From the cell containing the given text, extract its center point as [X, Y] coordinate. 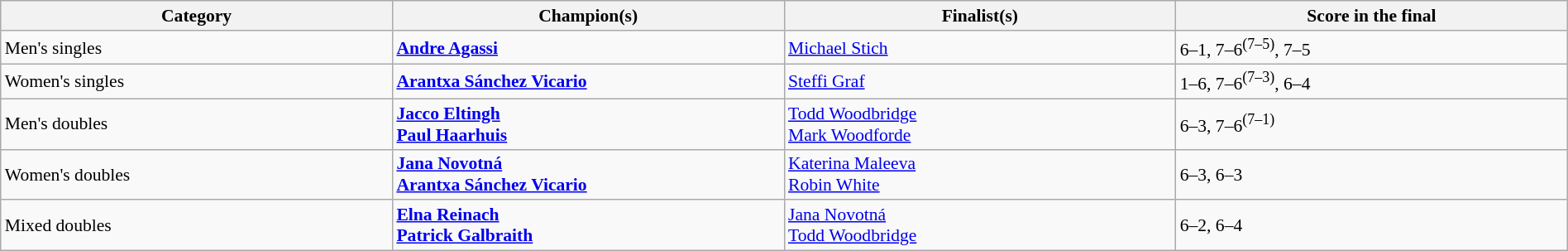
Finalist(s) [980, 16]
Jacco Eltingh Paul Haarhuis [588, 124]
Men's singles [197, 48]
6–2, 6–4 [1372, 225]
Category [197, 16]
Mixed doubles [197, 225]
Women's singles [197, 81]
Jana Novotná Arantxa Sánchez Vicario [588, 176]
Michael Stich [980, 48]
Steffi Graf [980, 81]
Arantxa Sánchez Vicario [588, 81]
Jana Novotná Todd Woodbridge [980, 225]
1–6, 7–6(7–3), 6–4 [1372, 81]
Men's doubles [197, 124]
Elna Reinach Patrick Galbraith [588, 225]
Women's doubles [197, 176]
Andre Agassi [588, 48]
6–1, 7–6(7–5), 7–5 [1372, 48]
6–3, 7–6(7–1) [1372, 124]
Katerina Maleeva Robin White [980, 176]
6–3, 6–3 [1372, 176]
Champion(s) [588, 16]
Todd Woodbridge Mark Woodforde [980, 124]
Score in the final [1372, 16]
